For the text-containing cell, return its midpoint in [X, Y] coordinate format. 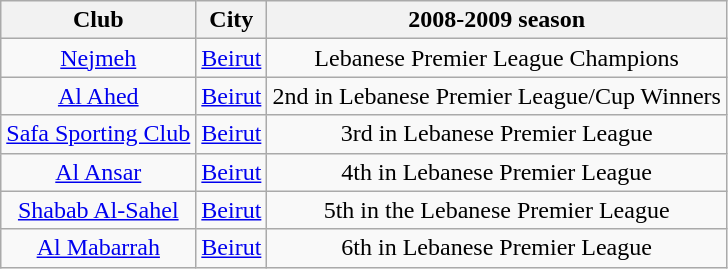
4th in Lebanese Premier League [497, 172]
Club [98, 20]
Lebanese Premier League Champions [497, 58]
Al Ansar [98, 172]
City [232, 20]
3rd in Lebanese Premier League [497, 134]
Shabab Al-Sahel [98, 210]
Al Mabarrah [98, 248]
2008-2009 season [497, 20]
Safa Sporting Club [98, 134]
2nd in Lebanese Premier League/Cup Winners [497, 96]
5th in the Lebanese Premier League [497, 210]
Nejmeh [98, 58]
6th in Lebanese Premier League [497, 248]
Al Ahed [98, 96]
